Determine the (x, y) coordinate at the center of the cell enclosing the given text.  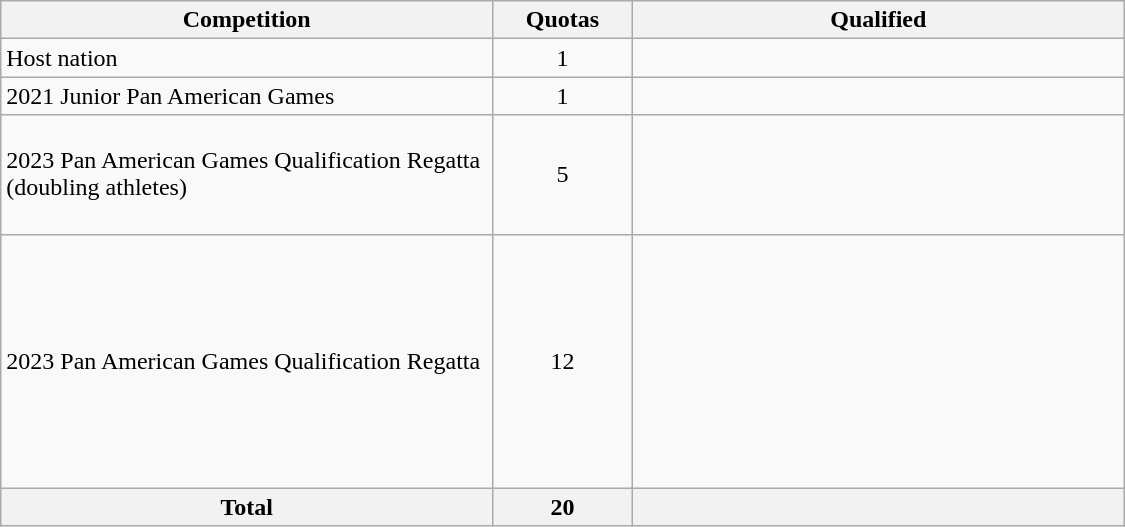
12 (563, 361)
2023 Pan American Games Qualification Regatta (doubling athletes) (247, 174)
Host nation (247, 58)
Quotas (563, 20)
Total (247, 507)
Competition (247, 20)
20 (563, 507)
2021 Junior Pan American Games (247, 96)
5 (563, 174)
2023 Pan American Games Qualification Regatta (247, 361)
Qualified (878, 20)
